Return (X, Y) of the center of cell containing provided text 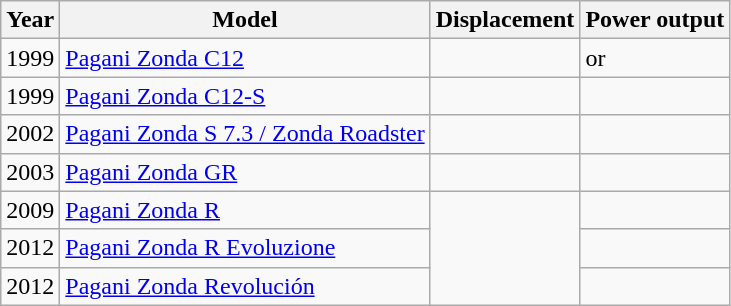
Pagani Zonda R (245, 210)
Year (30, 20)
or (655, 58)
Pagani Zonda Revolución (245, 286)
Pagani Zonda C12 (245, 58)
2003 (30, 172)
Model (245, 20)
Pagani Zonda R Evoluzione (245, 248)
Pagani Zonda GR (245, 172)
Displacement (505, 20)
Power output (655, 20)
2009 (30, 210)
Pagani Zonda S 7.3 / Zonda Roadster (245, 134)
2002 (30, 134)
Pagani Zonda C12-S (245, 96)
